Extract the [x, y] coordinate from the center of the cell holding the provided text.  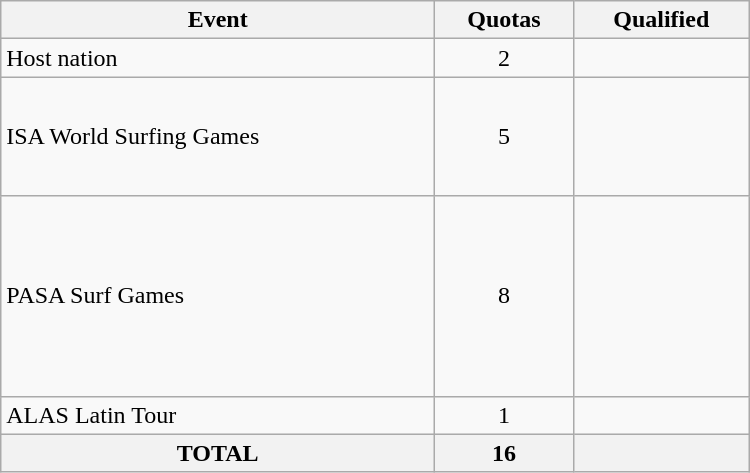
ISA World Surfing Games [218, 136]
5 [504, 136]
2 [504, 58]
16 [504, 453]
1 [504, 415]
Qualified [661, 20]
TOTAL [218, 453]
PASA Surf Games [218, 296]
Quotas [504, 20]
ALAS Latin Tour [218, 415]
Event [218, 20]
8 [504, 296]
Host nation [218, 58]
